For the text-containing cell, return its midpoint in (x, y) coordinate format. 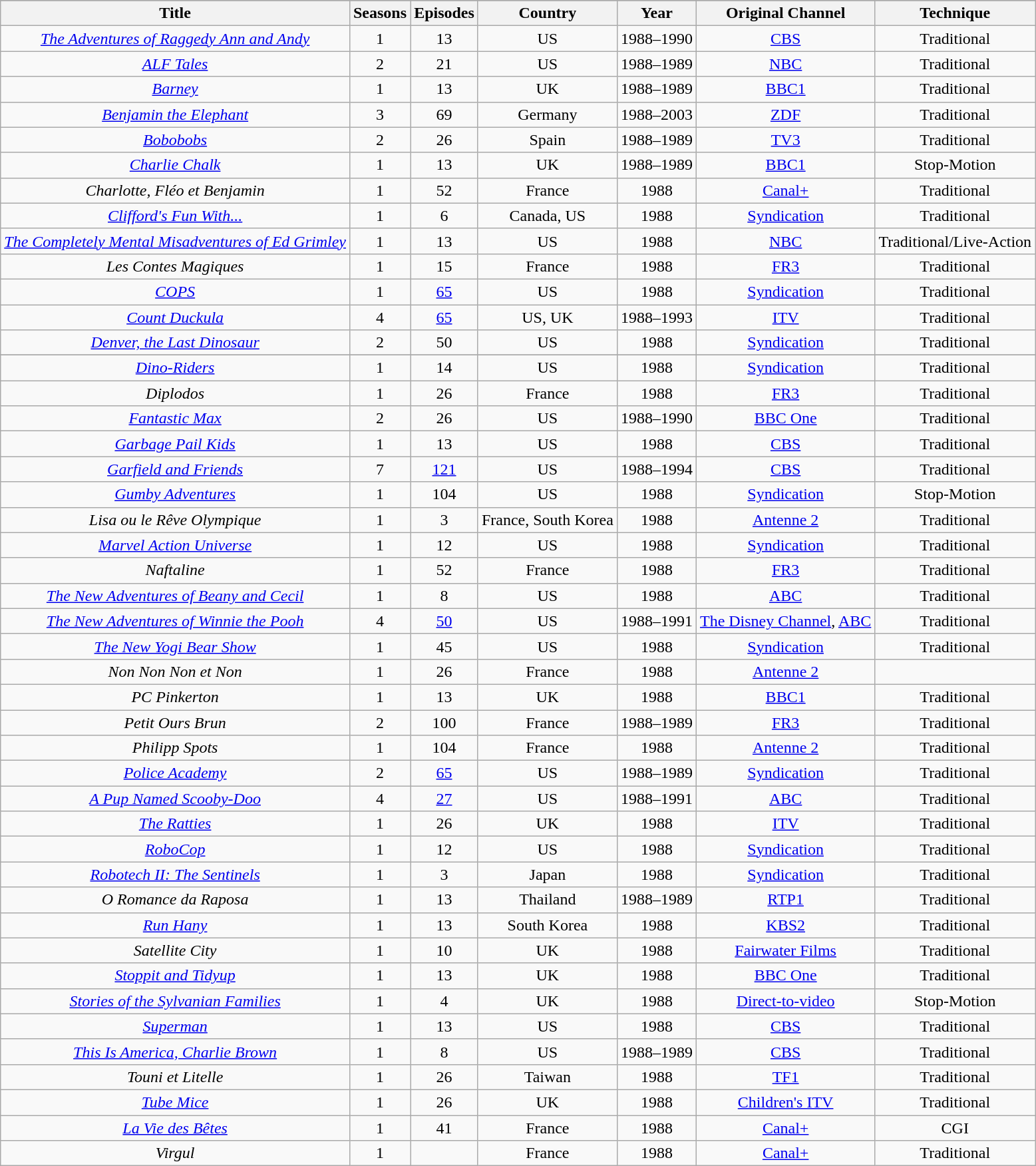
Traditional/Live-Action (955, 241)
69 (444, 114)
Tube Mice (176, 1102)
US, UK (547, 317)
KBS2 (785, 925)
Non Non Non et Non (176, 672)
O Romance da Raposa (176, 900)
Les Contes Magiques (176, 266)
Children's ITV (785, 1102)
COPS (176, 291)
Satellite City (176, 950)
The New Adventures of Winnie the Pooh (176, 621)
Spain (547, 140)
The Ratties (176, 824)
The Disney Channel, ABC (785, 621)
South Korea (547, 925)
Original Channel (785, 13)
Country (547, 13)
1988–1994 (656, 469)
Run Hany (176, 925)
Garfield and Friends (176, 469)
RTP1 (785, 900)
Seasons (379, 13)
Year (656, 13)
15 (444, 266)
Taiwan (547, 1077)
Stoppit and Tidyup (176, 976)
Charlotte, Fléo et Benjamin (176, 190)
Count Duckula (176, 317)
Benjamin the Elephant (176, 114)
Marvel Action Universe (176, 545)
Touni et Litelle (176, 1077)
Germany (547, 114)
7 (379, 469)
Bobobobs (176, 140)
The Adventures of Raggedy Ann and Andy (176, 39)
Technique (955, 13)
6 (444, 216)
Fantastic Max (176, 419)
100 (444, 722)
Clifford's Fun With... (176, 216)
41 (444, 1128)
Stories of the Sylvanian Families (176, 1001)
The Completely Mental Misadventures of Ed Grimley (176, 241)
121 (444, 469)
Charlie Chalk (176, 165)
Garbage Pail Kids (176, 444)
Gumby Adventures (176, 494)
This Is America, Charlie Brown (176, 1052)
Thailand (547, 900)
France, South Korea (547, 520)
La Vie des Bêtes (176, 1128)
Police Academy (176, 773)
Naftaline (176, 570)
14 (444, 368)
Title (176, 13)
TF1 (785, 1077)
Dino-Riders (176, 368)
Virgul (176, 1153)
Diplodos (176, 393)
27 (444, 799)
ZDF (785, 114)
Canada, US (547, 216)
Japan (547, 874)
Robotech II: The Sentinels (176, 874)
1988–2003 (656, 114)
Lisa ou le Rêve Olympique (176, 520)
The New Yogi Bear Show (176, 646)
Superman (176, 1026)
Petit Ours Brun (176, 722)
Episodes (444, 13)
TV3 (785, 140)
Denver, the Last Dinosaur (176, 343)
45 (444, 646)
Barney (176, 89)
Fairwater Films (785, 950)
10 (444, 950)
CGI (955, 1128)
Philipp Spots (176, 748)
Direct-to-video (785, 1001)
1988–1993 (656, 317)
The New Adventures of Beany and Cecil (176, 596)
PC Pinkerton (176, 697)
A Pup Named Scooby-Doo (176, 799)
ALF Tales (176, 64)
21 (444, 64)
RoboCop (176, 849)
